From the cell containing the given text, extract its center point as (X, Y) coordinate. 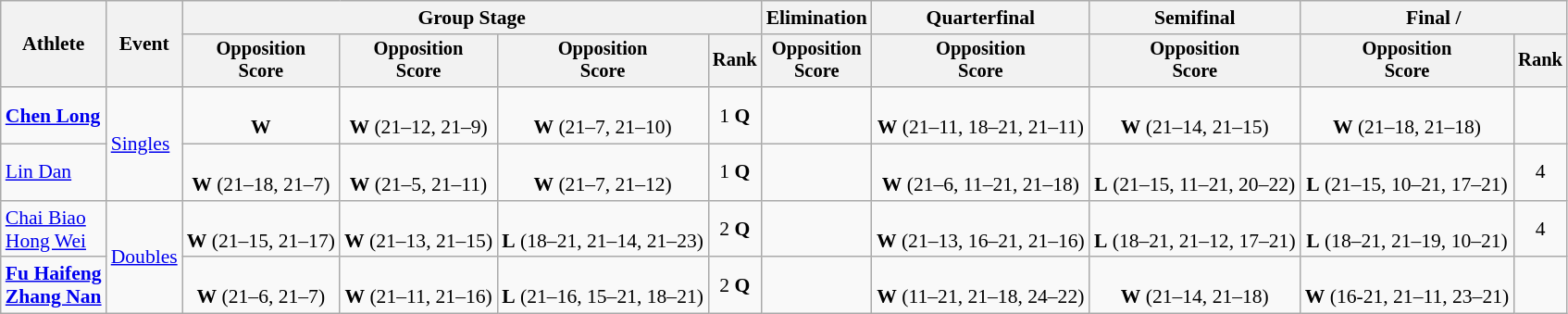
W (21–13, 21–15) (418, 230)
Group Stage (472, 18)
W (21–12, 21–9) (418, 115)
Doubles (144, 257)
W (21–11, 18–21, 21–11) (981, 115)
Lin Dan (54, 172)
W (261, 115)
L (18–21, 21–14, 21–23) (603, 230)
L (21–15, 10–21, 17–21) (1407, 172)
Final / (1434, 18)
W (21–15, 21–17) (261, 230)
L (18–21, 21–12, 17–21) (1195, 230)
W (21–14, 21–15) (1195, 115)
Fu HaifengZhang Nan (54, 285)
W (21–6, 21–7) (261, 285)
W (21–6, 11–21, 21–18) (981, 172)
Elimination (816, 18)
W (21–18, 21–18) (1407, 115)
Athlete (54, 44)
W (11–21, 21–18, 24–22) (981, 285)
W (16-21, 21–11, 23–21) (1407, 285)
W (21–11, 21–16) (418, 285)
Quarterfinal (981, 18)
Singles (144, 144)
Chai BiaoHong Wei (54, 230)
W (21–13, 16–21, 21–16) (981, 230)
Chen Long (54, 115)
L (21–15, 11–21, 20–22) (1195, 172)
W (21–7, 21–12) (603, 172)
Semifinal (1195, 18)
W (21–7, 21–10) (603, 115)
W (21–14, 21–18) (1195, 285)
W (21–5, 21–11) (418, 172)
L (18–21, 21–19, 10–21) (1407, 230)
Event (144, 44)
W (21–18, 21–7) (261, 172)
L (21–16, 15–21, 18–21) (603, 285)
